Extract the [x, y] coordinate from the center of the cell holding the provided text.  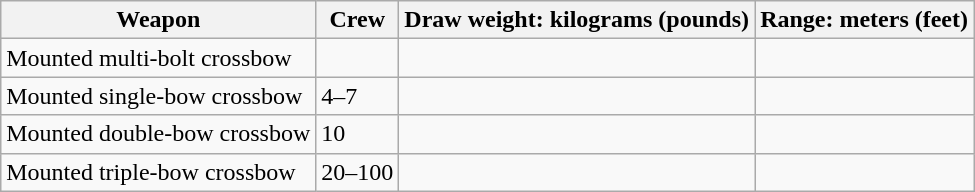
10 [358, 134]
Mounted double-bow crossbow [158, 134]
Weapon [158, 20]
4–7 [358, 96]
Mounted multi-bolt crossbow [158, 58]
Mounted single-bow crossbow [158, 96]
Range: meters (feet) [864, 20]
Draw weight: kilograms (pounds) [577, 20]
Mounted triple-bow crossbow [158, 172]
20–100 [358, 172]
Crew [358, 20]
